Search for the cell housing the specified text and yield its (x, y) center coordinate. 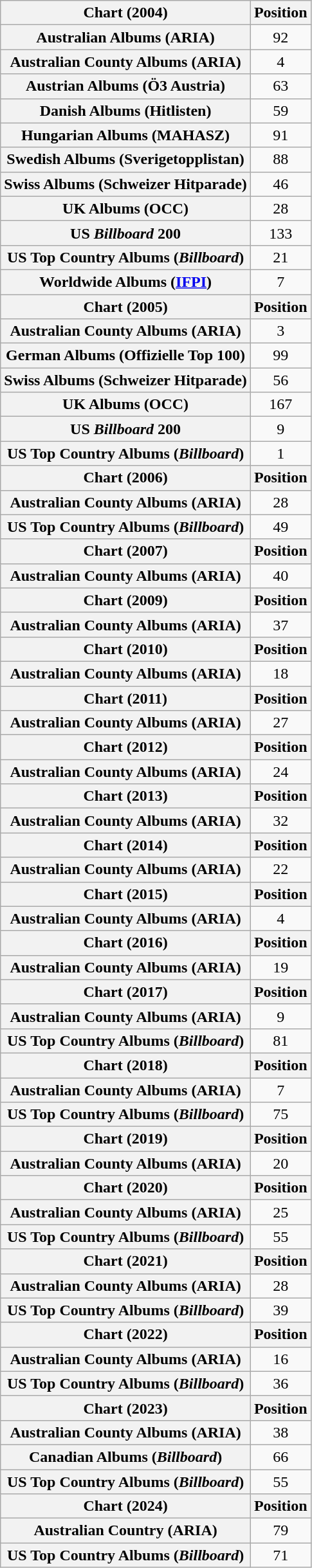
63 (280, 86)
Chart (2019) (126, 1139)
Chart (2016) (126, 943)
Canadian Albums (Billboard) (126, 1457)
Chart (2006) (126, 478)
3 (280, 331)
18 (280, 673)
25 (280, 1212)
Chart (2012) (126, 747)
36 (280, 1383)
Hungarian Albums (MAHASZ) (126, 135)
32 (280, 821)
Chart (2023) (126, 1408)
Chart (2009) (126, 600)
91 (280, 135)
22 (280, 870)
40 (280, 576)
56 (280, 380)
19 (280, 967)
Chart (2010) (126, 649)
Worldwide Albums (IFPI) (126, 282)
99 (280, 356)
27 (280, 723)
75 (280, 1115)
Chart (2015) (126, 894)
71 (280, 1555)
167 (280, 405)
49 (280, 527)
1 (280, 453)
39 (280, 1310)
Chart (2024) (126, 1506)
79 (280, 1531)
Swedish Albums (Sverigetopplistan) (126, 160)
Chart (2005) (126, 307)
Chart (2004) (126, 13)
Austrian Albums (Ö3 Austria) (126, 86)
92 (280, 37)
Danish Albums (Hitlisten) (126, 111)
Chart (2013) (126, 796)
81 (280, 1041)
133 (280, 233)
Australian Country (ARIA) (126, 1531)
Chart (2017) (126, 992)
24 (280, 772)
59 (280, 111)
Chart (2020) (126, 1188)
37 (280, 624)
16 (280, 1359)
21 (280, 257)
20 (280, 1163)
Australian Albums (ARIA) (126, 37)
Chart (2021) (126, 1261)
Chart (2018) (126, 1065)
Chart (2014) (126, 845)
German Albums (Offizielle Top 100) (126, 356)
66 (280, 1457)
88 (280, 160)
46 (280, 184)
Chart (2011) (126, 698)
Chart (2022) (126, 1335)
38 (280, 1432)
Chart (2007) (126, 551)
